Locate the cell with the specified text and output its [x, y] center coordinate. 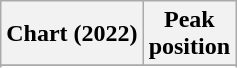
Peakposition [189, 34]
Chart (2022) [72, 34]
